From the cell containing the given text, extract its center point as [X, Y] coordinate. 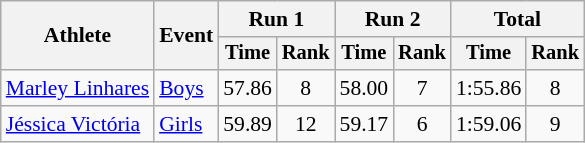
Total [518, 19]
1:59.06 [488, 124]
7 [422, 88]
59.89 [248, 124]
9 [555, 124]
Boys [186, 88]
Girls [186, 124]
Athlete [78, 36]
1:55.86 [488, 88]
Event [186, 36]
58.00 [364, 88]
6 [422, 124]
Jéssica Victória [78, 124]
Marley Linhares [78, 88]
Run 1 [276, 19]
12 [306, 124]
59.17 [364, 124]
57.86 [248, 88]
Run 2 [393, 19]
